Provide the [X, Y] coordinate of the cell's center where the given text is located.  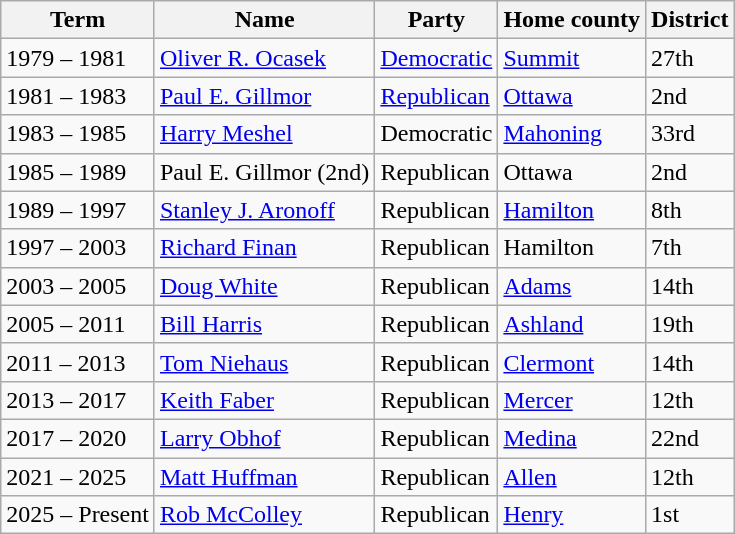
Stanley J. Aronoff [264, 210]
Oliver R. Ocasek [264, 58]
Ashland [572, 324]
Larry Obhof [264, 438]
2025 – Present [78, 515]
Clermont [572, 362]
1981 – 1983 [78, 96]
2005 – 2011 [78, 324]
Paul E. Gillmor [264, 96]
Rob McColley [264, 515]
1983 – 1985 [78, 134]
7th [690, 248]
Matt Huffman [264, 477]
Doug White [264, 286]
Medina [572, 438]
Harry Meshel [264, 134]
Bill Harris [264, 324]
Summit [572, 58]
19th [690, 324]
1985 – 1989 [78, 172]
Richard Finan [264, 248]
27th [690, 58]
1979 – 1981 [78, 58]
33rd [690, 134]
2017 – 2020 [78, 438]
1989 – 1997 [78, 210]
Home county [572, 20]
Henry [572, 515]
2021 – 2025 [78, 477]
Mahoning [572, 134]
Party [436, 20]
Name [264, 20]
Term [78, 20]
Tom Niehaus [264, 362]
2013 – 2017 [78, 400]
Mercer [572, 400]
Adams [572, 286]
2011 – 2013 [78, 362]
Paul E. Gillmor (2nd) [264, 172]
District [690, 20]
Keith Faber [264, 400]
Allen [572, 477]
8th [690, 210]
1997 – 2003 [78, 248]
1st [690, 515]
2003 – 2005 [78, 286]
22nd [690, 438]
